Locate the cell with the specified text and output its [x, y] center coordinate. 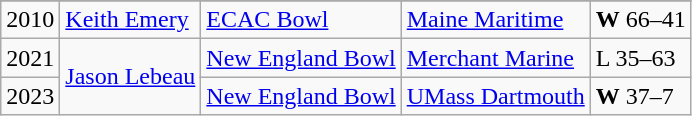
ECAC Bowl [301, 20]
Jason Lebeau [130, 77]
L 35–63 [640, 58]
2010 [30, 20]
Merchant Marine [496, 58]
W 66–41 [640, 20]
UMass Dartmouth [496, 96]
2023 [30, 96]
Maine Maritime [496, 20]
2021 [30, 58]
Keith Emery [130, 20]
W 37–7 [640, 96]
